Return the [x, y] coordinate for the center point of the cell that contains the specified text.  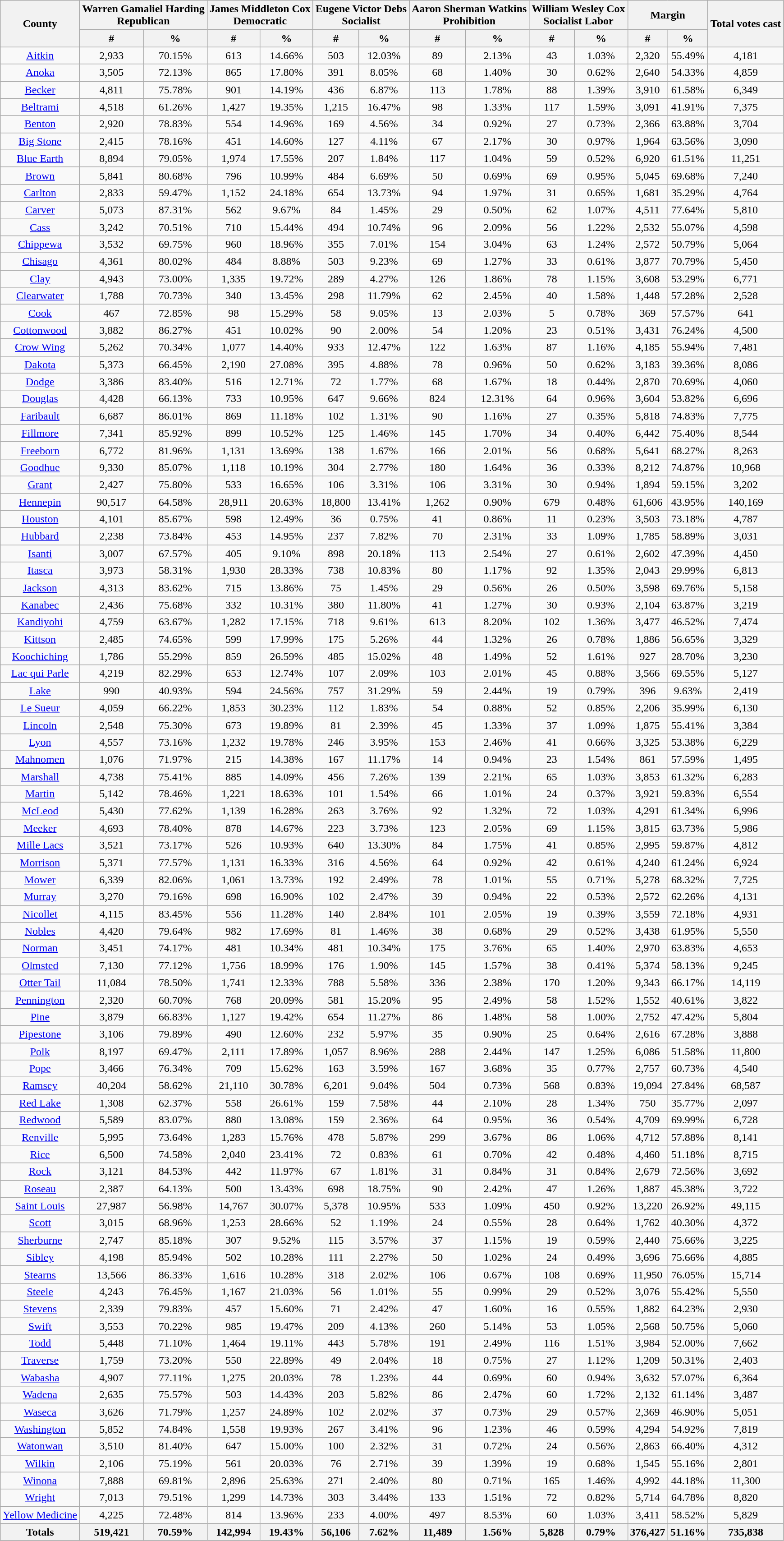
298 [335, 296]
53 [552, 1326]
2,833 [112, 193]
861 [647, 759]
72.48% [175, 1515]
3,477 [647, 622]
3,632 [647, 1378]
64.58% [175, 502]
0.39% [601, 914]
74.83% [688, 416]
Blue Earth [40, 158]
2.32% [384, 1446]
11.79% [384, 296]
1.07% [601, 210]
2,995 [647, 845]
519,421 [112, 1532]
William Wesley CoxSocialist Labor [578, 15]
75.41% [175, 776]
56,106 [335, 1532]
Total votes cast [746, 23]
2,427 [112, 484]
237 [335, 536]
457 [234, 1309]
6,771 [746, 279]
15.44% [287, 227]
17.80% [287, 73]
35.99% [688, 708]
Hennepin [40, 502]
4,738 [112, 776]
29.99% [688, 571]
6,130 [746, 708]
4,598 [746, 227]
1,894 [647, 484]
4,943 [112, 279]
28.70% [688, 656]
3,121 [112, 1172]
5,378 [335, 1206]
53.82% [688, 399]
31.29% [384, 691]
Pope [40, 1069]
7,240 [746, 175]
122 [437, 347]
3,608 [647, 279]
4,885 [746, 1257]
2,757 [647, 1069]
3.68% [498, 1069]
9,343 [647, 983]
100 [335, 1446]
8.96% [384, 1052]
15.76% [287, 1137]
405 [234, 554]
990 [112, 691]
Winona [40, 1481]
4,185 [647, 347]
4,931 [746, 914]
5,818 [647, 416]
2,635 [112, 1395]
738 [335, 571]
3,466 [112, 1069]
85.67% [175, 519]
Pine [40, 1017]
3,411 [647, 1515]
1.04% [498, 158]
2.71% [384, 1463]
Polk [40, 1052]
2,106 [112, 1463]
Goodhue [40, 467]
2,933 [112, 55]
Fillmore [40, 433]
64.13% [175, 1189]
24.89% [287, 1412]
19.43% [287, 1532]
456 [335, 776]
50.79% [688, 245]
75.30% [175, 725]
561 [234, 1463]
18.99% [287, 965]
5,060 [746, 1326]
2.77% [384, 467]
74.84% [175, 1429]
2,640 [647, 73]
6,687 [112, 416]
75 [335, 588]
166 [437, 450]
768 [234, 1000]
40 [552, 296]
246 [335, 742]
1,282 [234, 622]
74.65% [175, 639]
3,242 [112, 227]
490 [234, 1034]
450 [552, 1206]
86.33% [175, 1274]
0.97% [601, 141]
3,604 [647, 399]
62.26% [688, 897]
502 [234, 1257]
Lake [40, 691]
14.43% [287, 1395]
267 [335, 1429]
15.20% [384, 1000]
4,312 [746, 1446]
27,987 [112, 1206]
138 [335, 450]
3,882 [112, 330]
6.87% [384, 90]
5,828 [552, 1532]
1,930 [234, 571]
2.13% [498, 55]
5,714 [647, 1498]
0.41% [601, 965]
526 [234, 845]
5.87% [384, 1137]
83.07% [175, 1120]
7.82% [384, 536]
116 [552, 1343]
1.56% [498, 1532]
Dodge [40, 382]
2.45% [498, 296]
78.46% [175, 794]
5,810 [746, 210]
2,616 [647, 1034]
64.78% [688, 1498]
Olmsted [40, 965]
5,986 [746, 828]
12.74% [287, 674]
9.04% [384, 1086]
40.30% [688, 1223]
19.11% [287, 1343]
4,243 [112, 1292]
Eugene Victor DebsSocialist [361, 15]
18,800 [335, 502]
3,888 [746, 1034]
3,230 [746, 656]
2,043 [647, 571]
76.45% [175, 1292]
485 [335, 656]
85.07% [175, 467]
3,503 [647, 519]
8,212 [647, 467]
376,427 [647, 1532]
69.68% [688, 175]
Benton [40, 124]
14.40% [287, 347]
859 [234, 656]
1,681 [647, 193]
1,253 [234, 1223]
Meeker [40, 828]
73.20% [175, 1361]
17.55% [287, 158]
4,460 [647, 1154]
112 [335, 708]
380 [335, 605]
68.27% [688, 450]
1.70% [498, 433]
6,201 [335, 1086]
8,820 [746, 1498]
69.76% [688, 588]
4,291 [647, 811]
83.62% [175, 588]
Waseca [40, 1412]
6,996 [746, 811]
73.16% [175, 742]
Itasca [40, 571]
2,238 [112, 536]
7,662 [746, 1343]
Scott [40, 1223]
77.11% [175, 1378]
Grant [40, 484]
207 [335, 158]
3,325 [647, 742]
8.53% [498, 1515]
86.27% [175, 330]
11.18% [287, 416]
3,219 [746, 605]
898 [335, 554]
5,641 [647, 450]
1,335 [234, 279]
Pennington [40, 1000]
715 [234, 588]
45.38% [688, 1189]
1.61% [601, 656]
0.67% [498, 1274]
76.24% [688, 330]
Otter Tail [40, 983]
85.18% [175, 1240]
4,511 [647, 210]
3,090 [746, 141]
395 [335, 364]
5,064 [746, 245]
14,767 [234, 1206]
7,775 [746, 416]
63.88% [688, 124]
2,679 [647, 1172]
153 [437, 742]
3,822 [746, 1000]
74.87% [688, 467]
139 [437, 776]
79.16% [175, 897]
13.69% [287, 450]
4,812 [746, 845]
2,485 [112, 639]
7,481 [746, 347]
142,994 [234, 1532]
Houston [40, 519]
4,787 [746, 519]
3,521 [112, 845]
79.05% [175, 158]
885 [234, 776]
Beltrami [40, 107]
7,130 [112, 965]
3,598 [647, 588]
127 [335, 141]
Carver [40, 210]
11 [552, 519]
2,403 [746, 1361]
3,877 [647, 262]
192 [335, 880]
750 [647, 1103]
Wright [40, 1498]
3,510 [112, 1446]
75.57% [175, 1395]
16.65% [287, 484]
1,974 [234, 158]
Wabasha [40, 1378]
44.18% [688, 1481]
46.90% [688, 1412]
5 [552, 313]
Clearwater [40, 296]
0.40% [601, 433]
63.56% [688, 141]
11,489 [437, 1532]
Chippewa [40, 245]
1.31% [384, 416]
50.31% [688, 1361]
4,294 [647, 1429]
Steele [40, 1292]
1,756 [234, 965]
233 [335, 1515]
6,554 [746, 794]
133 [437, 1498]
Wilkin [40, 1463]
550 [234, 1361]
14.38% [287, 759]
Mower [40, 880]
3,566 [647, 674]
170 [552, 983]
27.84% [688, 1086]
69.55% [688, 674]
Kandiyohi [40, 622]
14 [437, 759]
2,896 [234, 1481]
9,330 [112, 467]
11.80% [384, 605]
Aaron Sherman WatkinsProhibition [469, 15]
Renville [40, 1137]
8.05% [384, 73]
2.84% [384, 914]
Redwood [40, 1120]
6,696 [746, 399]
115 [335, 1240]
5,127 [746, 674]
11,084 [112, 983]
4,557 [112, 742]
27.08% [287, 364]
Mahnomen [40, 759]
9.05% [384, 313]
2.40% [384, 1481]
67.57% [175, 554]
3,559 [647, 914]
7,888 [112, 1481]
147 [552, 1052]
72.18% [688, 914]
391 [335, 73]
0.70% [498, 1154]
Faribault [40, 416]
3,225 [746, 1240]
63.87% [688, 605]
2.21% [498, 776]
5.14% [498, 1326]
19.35% [287, 107]
3,183 [647, 364]
79.51% [175, 1498]
304 [335, 467]
73.00% [175, 279]
19.42% [287, 1017]
1.58% [601, 296]
3.95% [384, 742]
55.42% [688, 1292]
74.58% [175, 1154]
70.79% [688, 262]
16.28% [287, 811]
59.87% [688, 845]
2,920 [112, 124]
7.58% [384, 1103]
73.18% [688, 519]
0.86% [498, 519]
61.34% [688, 811]
1,209 [647, 1361]
453 [234, 536]
3,532 [112, 245]
8,141 [746, 1137]
3,704 [746, 124]
554 [234, 124]
2,532 [647, 227]
2,097 [746, 1103]
2,801 [746, 1463]
12.33% [287, 983]
1,061 [234, 880]
17.15% [287, 622]
140 [335, 914]
516 [234, 382]
1,875 [647, 725]
58.62% [175, 1086]
332 [234, 605]
14,119 [746, 983]
43.95% [688, 502]
13.08% [287, 1120]
Murray [40, 897]
4,693 [112, 828]
5,073 [112, 210]
1,057 [335, 1052]
8.20% [498, 622]
61 [437, 1154]
14.60% [287, 141]
60.70% [175, 1000]
7,375 [746, 107]
3,386 [112, 382]
57.28% [688, 296]
6,442 [647, 433]
6,229 [746, 742]
140,169 [746, 502]
70.59% [175, 1532]
Marshall [40, 776]
Pipestone [40, 1034]
4,225 [112, 1515]
2,366 [647, 124]
271 [335, 1481]
7,819 [746, 1429]
6,924 [746, 863]
19.89% [287, 725]
10.02% [287, 330]
16.33% [287, 863]
2.10% [498, 1103]
13 [437, 313]
78.16% [175, 141]
2.31% [498, 536]
1,262 [437, 502]
6,349 [746, 90]
307 [234, 1240]
1.22% [601, 227]
95 [437, 1000]
4,859 [746, 73]
66.13% [175, 399]
69.47% [175, 1052]
Big Stone [40, 141]
4,500 [746, 330]
55.29% [175, 656]
0.57% [601, 1412]
299 [437, 1137]
3,553 [112, 1326]
10.52% [287, 433]
71.97% [175, 759]
504 [437, 1086]
176 [335, 965]
Kanabec [40, 605]
1.24% [601, 245]
869 [234, 416]
59.83% [688, 794]
1,616 [234, 1274]
1,558 [234, 1429]
4,101 [112, 519]
79.64% [175, 931]
89 [437, 55]
1,221 [234, 794]
1,887 [647, 1189]
1.06% [601, 1137]
62.37% [175, 1103]
1,964 [647, 141]
9,245 [746, 965]
1.81% [384, 1172]
79.83% [175, 1309]
1,257 [234, 1412]
0.37% [601, 794]
75.80% [175, 484]
1,427 [234, 107]
59.47% [175, 193]
9.23% [384, 262]
1,127 [234, 1017]
1,152 [234, 193]
4,450 [746, 554]
66 [437, 794]
1,232 [234, 742]
43 [552, 55]
0.99% [498, 1292]
13.43% [287, 1189]
1,762 [647, 1223]
1.83% [384, 708]
13.45% [287, 296]
1.78% [498, 90]
49,115 [746, 1206]
1.60% [498, 1309]
3,270 [112, 897]
13,566 [112, 1274]
82.06% [175, 880]
79.89% [175, 1034]
3,015 [112, 1223]
Jackson [40, 588]
73.84% [175, 536]
2,747 [112, 1240]
355 [335, 245]
Warren Gamaliel HardingRepublican [143, 15]
61,606 [647, 502]
19.93% [287, 1429]
288 [437, 1052]
4.13% [384, 1326]
47.39% [688, 554]
17.69% [287, 931]
23.41% [287, 1154]
77.64% [688, 210]
289 [335, 279]
88 [552, 90]
0.54% [601, 1120]
3,879 [112, 1017]
5,045 [647, 175]
49 [335, 1361]
4,372 [746, 1223]
735,838 [746, 1532]
66.22% [175, 708]
78.83% [175, 124]
10,968 [746, 467]
55.49% [688, 55]
51.58% [688, 1052]
78.50% [175, 983]
9.63% [688, 691]
5,589 [112, 1120]
80.02% [175, 262]
1.86% [498, 279]
58.52% [688, 1515]
40,204 [112, 1086]
78.40% [175, 828]
1.34% [601, 1103]
51.16% [688, 1532]
County [40, 23]
4.00% [384, 1515]
260 [437, 1326]
77.57% [175, 863]
10.19% [287, 467]
80.68% [175, 175]
788 [335, 983]
61.58% [688, 90]
2,111 [234, 1052]
26.92% [688, 1206]
1,552 [647, 1000]
5,051 [746, 1412]
Cottonwood [40, 330]
3,722 [746, 1189]
1,077 [234, 347]
61.24% [688, 863]
303 [335, 1498]
1.00% [601, 1017]
927 [647, 656]
70.73% [175, 296]
2,132 [647, 1395]
20.09% [287, 1000]
70.51% [175, 227]
1,275 [234, 1378]
4,219 [112, 674]
18.75% [384, 1189]
57.59% [688, 759]
66.83% [175, 1017]
28.33% [287, 571]
47.42% [688, 1017]
46.52% [688, 622]
Lac qui Parle [40, 674]
15.00% [287, 1446]
75.19% [175, 1463]
2,190 [234, 364]
40.93% [175, 691]
814 [234, 1515]
125 [335, 433]
1,495 [746, 759]
336 [437, 983]
1.75% [498, 845]
25.63% [287, 1481]
12.31% [498, 399]
Totals [40, 1532]
2,206 [647, 708]
48 [437, 656]
19.78% [287, 742]
3,438 [647, 931]
1,886 [647, 639]
0.72% [498, 1446]
4,313 [112, 588]
15.02% [384, 656]
960 [234, 245]
4,198 [112, 1257]
2.46% [498, 742]
2,369 [647, 1412]
2,436 [112, 605]
41.91% [688, 107]
3,091 [647, 107]
2,568 [647, 1326]
Hubbard [40, 536]
1.64% [498, 467]
1.17% [498, 571]
467 [112, 313]
3.67% [498, 1137]
1.25% [601, 1052]
94 [437, 193]
55.41% [688, 725]
67.28% [688, 1034]
3.44% [384, 1498]
4,115 [112, 914]
20.18% [384, 554]
111 [335, 1257]
55.16% [688, 1463]
263 [335, 811]
4,992 [647, 1481]
8.88% [287, 262]
191 [437, 1343]
126 [437, 279]
52.00% [688, 1343]
3,973 [112, 571]
Saint Louis [40, 1206]
899 [234, 433]
57.88% [688, 1137]
40.61% [688, 1000]
215 [234, 759]
70.15% [175, 55]
396 [647, 691]
5,278 [647, 880]
70.22% [175, 1326]
63.73% [688, 828]
5.82% [384, 1395]
2.04% [384, 1361]
77.62% [175, 811]
718 [335, 622]
Le Sueur [40, 708]
69.81% [175, 1481]
Clay [40, 279]
22.89% [287, 1361]
Roseau [40, 1189]
2.00% [384, 330]
6,772 [112, 450]
4,361 [112, 262]
Aitkin [40, 55]
6,728 [746, 1120]
70.34% [175, 347]
Chisago [40, 262]
70.69% [688, 382]
74.17% [175, 948]
28.66% [287, 1223]
59.15% [688, 484]
73.64% [175, 1137]
35.77% [688, 1103]
5.78% [384, 1343]
0.65% [601, 193]
154 [437, 245]
0.33% [601, 467]
14.67% [287, 828]
3,076 [647, 1292]
57.07% [688, 1378]
15.29% [287, 313]
Becker [40, 90]
0.23% [601, 519]
108 [552, 1274]
3.59% [384, 1069]
54.92% [688, 1429]
1,076 [112, 759]
3,487 [746, 1395]
13.41% [384, 502]
76.34% [175, 1069]
14.19% [287, 90]
Rice [40, 1154]
Sibley [40, 1257]
2,870 [647, 382]
796 [234, 175]
12.60% [287, 1034]
4.11% [384, 141]
87 [552, 347]
5,852 [112, 1429]
653 [234, 674]
5,262 [112, 347]
14.66% [287, 55]
Mille Lacs [40, 845]
14.73% [287, 1498]
12.47% [384, 347]
76.05% [688, 1274]
Dakota [40, 364]
6,283 [746, 776]
50.75% [688, 1326]
1.48% [498, 1017]
56.65% [688, 639]
1.36% [601, 622]
673 [234, 725]
985 [234, 1326]
1,308 [112, 1103]
5,841 [112, 175]
2,602 [647, 554]
30.78% [287, 1086]
1.26% [601, 1189]
180 [437, 467]
53.38% [688, 742]
Sherburne [40, 1240]
12.49% [287, 519]
1.59% [601, 107]
20.63% [287, 502]
2.36% [384, 1120]
7,013 [112, 1498]
53.29% [688, 279]
494 [335, 227]
3,853 [647, 776]
Lyon [40, 742]
3,329 [746, 639]
11.97% [287, 1172]
85.92% [175, 433]
2,548 [112, 725]
5,374 [647, 965]
25 [552, 1034]
1.19% [384, 1223]
1,283 [234, 1137]
1.57% [498, 965]
19,094 [647, 1086]
61.32% [688, 776]
66.40% [688, 1446]
4,181 [746, 55]
1,882 [647, 1309]
568 [552, 1086]
63 [552, 245]
Cass [40, 227]
39.36% [688, 364]
Crow Wing [40, 347]
880 [234, 1120]
165 [552, 1481]
594 [234, 691]
21,110 [234, 1086]
7.01% [384, 245]
30.23% [287, 708]
209 [335, 1326]
90,517 [112, 502]
18.63% [287, 794]
3,921 [647, 794]
3.41% [384, 1429]
Stearns [40, 1274]
443 [335, 1343]
0.35% [601, 416]
0.44% [601, 382]
1.84% [384, 158]
982 [234, 931]
84.53% [175, 1172]
56.98% [175, 1206]
68,587 [746, 1086]
2.17% [498, 141]
72.56% [688, 1172]
5,373 [112, 364]
7.62% [384, 1532]
9.61% [384, 622]
10.99% [287, 175]
30.07% [287, 1206]
70 [437, 536]
2,339 [112, 1309]
3,106 [112, 1034]
5,995 [112, 1137]
2.38% [498, 983]
2,040 [234, 1154]
Swift [40, 1326]
16.47% [384, 107]
2,415 [112, 141]
1.05% [601, 1326]
203 [335, 1395]
3.04% [498, 245]
4,518 [112, 107]
11,251 [746, 158]
497 [437, 1515]
22 [552, 897]
710 [234, 227]
3,692 [746, 1172]
61.95% [688, 931]
2,419 [746, 691]
3,505 [112, 73]
Martin [40, 794]
8,894 [112, 158]
66.17% [688, 983]
318 [335, 1274]
2,863 [647, 1446]
2.39% [384, 725]
1,759 [112, 1361]
1,545 [647, 1463]
83.40% [175, 382]
26.61% [287, 1103]
17.89% [287, 1052]
1.35% [601, 571]
1,853 [234, 708]
558 [234, 1103]
71 [335, 1309]
2,528 [746, 296]
Todd [40, 1343]
3,696 [647, 1257]
3,007 [112, 554]
709 [234, 1069]
3,815 [647, 828]
13.96% [287, 1515]
Norman [40, 948]
107 [335, 674]
77.12% [175, 965]
63.83% [688, 948]
1,299 [234, 1498]
5,450 [746, 262]
58.31% [175, 571]
9.52% [287, 1240]
55.07% [688, 227]
Carlton [40, 193]
6,920 [647, 158]
598 [234, 519]
61.26% [175, 107]
12.03% [384, 55]
2.54% [498, 554]
933 [335, 347]
2,387 [112, 1189]
19.47% [287, 1326]
1.72% [601, 1395]
10.93% [287, 845]
4,907 [112, 1378]
15.62% [287, 1069]
2,440 [647, 1240]
7.26% [384, 776]
Wadena [40, 1395]
1.52% [601, 1000]
8,086 [746, 364]
878 [234, 828]
26.59% [287, 656]
4,428 [112, 399]
436 [335, 90]
581 [335, 1000]
0.82% [601, 1498]
1.49% [498, 656]
76 [335, 1463]
4,240 [647, 863]
901 [234, 90]
Isanti [40, 554]
Kittson [40, 639]
599 [234, 639]
679 [552, 502]
6,500 [112, 1154]
5,371 [112, 863]
Rock [40, 1172]
232 [335, 1034]
12.71% [287, 382]
10.31% [287, 605]
9.10% [287, 554]
5,142 [112, 794]
13.30% [384, 845]
3,431 [647, 330]
Watonwan [40, 1446]
15,714 [746, 1274]
562 [234, 210]
Koochiching [40, 656]
Nobles [40, 931]
1,464 [234, 1343]
Brown [40, 175]
3,626 [112, 1412]
68.96% [175, 1223]
McLeod [40, 811]
86.01% [175, 416]
11.17% [384, 759]
72.13% [175, 73]
0.77% [601, 1069]
Washington [40, 1429]
163 [335, 1069]
1.77% [384, 382]
19.72% [287, 279]
8,197 [112, 1052]
640 [335, 845]
75.78% [175, 90]
15.60% [287, 1309]
4,540 [746, 1069]
4,759 [112, 622]
4,653 [746, 948]
0.49% [601, 1257]
Yellow Medicine [40, 1515]
1,139 [234, 811]
4.88% [384, 364]
5,804 [746, 1017]
3,202 [746, 484]
9.67% [287, 210]
63.67% [175, 622]
10.83% [384, 571]
1.12% [601, 1361]
2,970 [647, 948]
14.09% [287, 776]
1.90% [384, 965]
340 [234, 296]
24.18% [287, 193]
169 [335, 124]
Freeborn [40, 450]
3,451 [112, 948]
641 [746, 313]
68.32% [688, 880]
69.75% [175, 245]
Nicollet [40, 914]
0.66% [601, 742]
1,741 [234, 983]
11.27% [384, 1017]
69.99% [688, 1120]
556 [234, 914]
7,725 [746, 880]
58.89% [688, 536]
10.74% [384, 227]
46 [552, 1429]
Cook [40, 313]
13,220 [647, 1206]
1,215 [335, 107]
4,059 [112, 708]
2,104 [647, 605]
Traverse [40, 1361]
4,712 [647, 1137]
64.23% [688, 1309]
82.29% [175, 674]
1,788 [112, 296]
757 [335, 691]
2.03% [498, 313]
5.26% [384, 639]
Margin [668, 15]
Lincoln [40, 725]
4,709 [647, 1120]
478 [335, 1137]
71.10% [175, 1343]
73.17% [175, 845]
24.56% [287, 691]
61.14% [688, 1395]
442 [234, 1172]
87.31% [175, 210]
8,544 [746, 433]
8,715 [746, 1154]
5.58% [384, 983]
13.86% [287, 588]
Anoka [40, 73]
3,384 [746, 725]
1,448 [647, 296]
11,300 [746, 1481]
5,448 [112, 1343]
6,813 [746, 571]
4,420 [112, 931]
57.57% [688, 313]
14.95% [287, 536]
9.66% [384, 399]
824 [437, 399]
71.79% [175, 1412]
James Middleton CoxDemocratic [260, 15]
Morrison [40, 863]
0.93% [601, 605]
0.53% [601, 897]
1.02% [498, 1257]
7,474 [746, 622]
1,167 [234, 1292]
Stevens [40, 1309]
0.51% [601, 330]
58.13% [688, 965]
3,984 [647, 1343]
369 [647, 313]
3.57% [384, 1240]
81.96% [175, 450]
11.28% [287, 914]
35.29% [688, 193]
85.94% [175, 1257]
28,911 [234, 502]
51.18% [688, 1154]
6,339 [112, 880]
17.99% [287, 639]
2,930 [746, 1309]
4,764 [746, 193]
5,430 [112, 811]
16 [552, 1309]
1,785 [647, 536]
8,263 [746, 450]
4,060 [746, 382]
Ramsey [40, 1086]
18.96% [287, 245]
6.69% [384, 175]
5,829 [746, 1515]
83.45% [175, 914]
Red Lake [40, 1103]
223 [335, 828]
75.68% [175, 605]
16.90% [287, 897]
6,364 [746, 1378]
2,752 [647, 1017]
11,800 [746, 1052]
21.03% [287, 1292]
500 [234, 1189]
11,950 [647, 1274]
60.73% [688, 1069]
Douglas [40, 399]
4.27% [384, 279]
103 [437, 674]
1.97% [498, 193]
55.94% [688, 347]
3,910 [647, 90]
7,341 [112, 433]
5.97% [384, 1034]
5,158 [746, 588]
316 [335, 863]
123 [437, 828]
66.45% [175, 364]
3.73% [384, 828]
72.85% [175, 313]
6,086 [647, 1052]
4,811 [112, 90]
4,131 [746, 897]
1.63% [498, 347]
1,118 [234, 467]
865 [234, 73]
733 [234, 399]
75.40% [688, 433]
54.33% [688, 73]
3,031 [746, 536]
1,786 [112, 656]
14.96% [287, 124]
81.40% [175, 1446]
61.51% [688, 158]
2.27% [384, 1257]
